Output the [X, Y] coordinate of the center of the cell containing the given text.  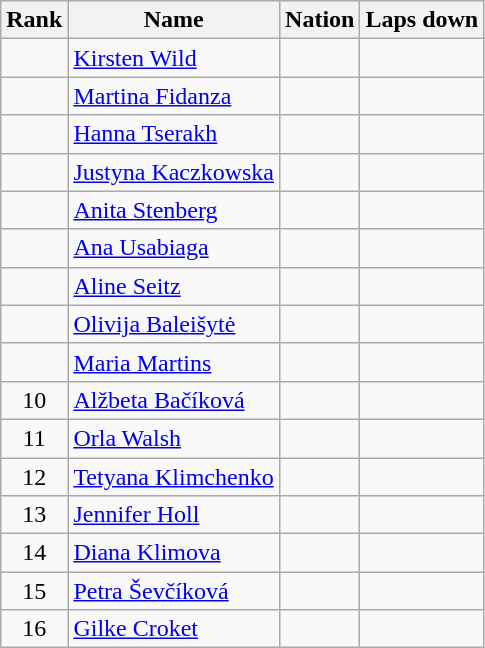
Maria Martins [174, 362]
Jennifer Holl [174, 515]
15 [34, 591]
Gilke Croket [174, 629]
Martina Fidanza [174, 96]
Rank [34, 20]
Alžbeta Bačíková [174, 400]
Petra Ševčíková [174, 591]
Diana Klimova [174, 553]
Anita Stenberg [174, 210]
Justyna Kaczkowska [174, 172]
Nation [320, 20]
Orla Walsh [174, 438]
Name [174, 20]
Ana Usabiaga [174, 248]
12 [34, 477]
Laps down [422, 20]
Olivija Baleišytė [174, 324]
11 [34, 438]
Tetyana Klimchenko [174, 477]
13 [34, 515]
14 [34, 553]
Aline Seitz [174, 286]
Kirsten Wild [174, 58]
16 [34, 629]
Hanna Tserakh [174, 134]
10 [34, 400]
